From the cell containing the given text, extract its center point as (x, y) coordinate. 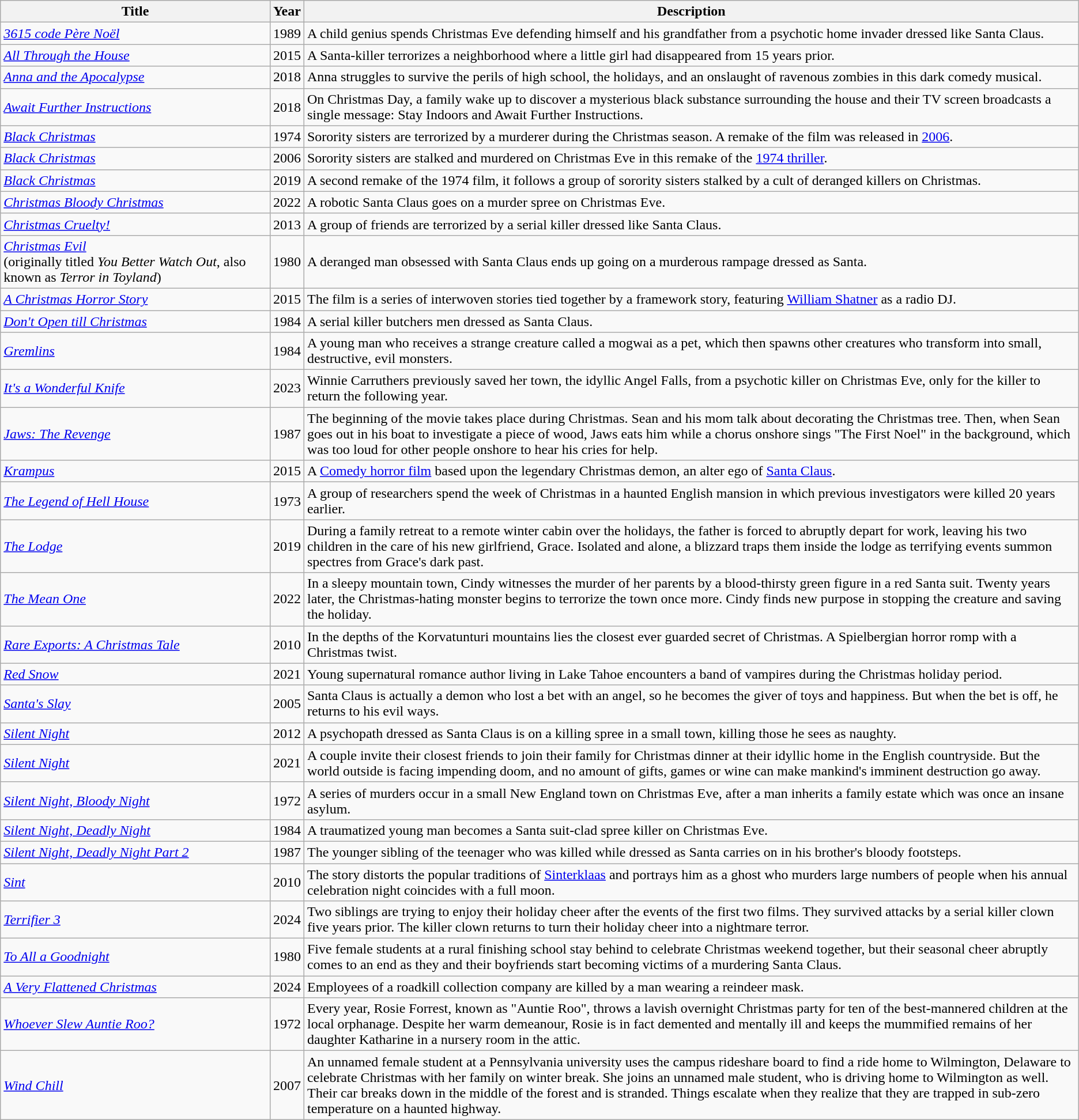
A deranged man obsessed with Santa Claus ends up going on a murderous rampage dressed as Santa. (691, 262)
2012 (287, 733)
Gremlins (135, 351)
2006 (287, 158)
2013 (287, 224)
Sorority sisters are terrorized by a murderer during the Christmas season. A remake of the film was released in 2006. (691, 137)
The younger sibling of the teenager who was killed while dressed as Santa carries on in his brother's bloody footsteps. (691, 852)
Year (287, 12)
Don't Open till Christmas (135, 321)
Description (691, 12)
A traumatized young man becomes a Santa suit-clad spree killer on Christmas Eve. (691, 830)
Anna struggles to survive the perils of high school, the holidays, and an onslaught of ravenous zombies in this dark comedy musical. (691, 77)
Jaws: The Revenge (135, 434)
A serial killer butchers men dressed as Santa Claus. (691, 321)
1974 (287, 137)
1989 (287, 33)
Christmas Bloody Christmas (135, 202)
A group of friends are terrorized by a serial killer dressed like Santa Claus. (691, 224)
It's a Wonderful Knife (135, 388)
Christmas Evil (originally titled You Better Watch Out, also known as Terror in Toyland) (135, 262)
Krampus (135, 471)
A robotic Santa Claus goes on a murder spree on Christmas Eve. (691, 202)
Silent Night, Bloody Night (135, 801)
Wind Chill (135, 1085)
2007 (287, 1085)
Christmas Cruelty! (135, 224)
A group of researchers spend the week of Christmas in a haunted English mansion in which previous investigators were killed 20 years earlier. (691, 501)
In the depths of the Korvatunturi mountains lies the closest ever guarded secret of Christmas. A Spielbergian horror romp with a Christmas twist. (691, 644)
Sint (135, 881)
A series of murders occur in a small New England town on Christmas Eve, after a man inherits a family estate which was once an insane asylum. (691, 801)
Whoever Slew Auntie Roo? (135, 1024)
Silent Night, Deadly Night (135, 830)
A Comedy horror film based upon the legendary Christmas demon, an alter ego of Santa Claus. (691, 471)
Terrifier 3 (135, 920)
2005 (287, 704)
Anna and the Apocalypse (135, 77)
2023 (287, 388)
A psychopath dressed as Santa Claus is on a killing spree in a small town, killing those he sees as naughty. (691, 733)
A Christmas Horror Story (135, 299)
Await Further Instructions (135, 107)
1973 (287, 501)
A child genius spends Christmas Eve defending himself and his grandfather from a psychotic home invader dressed like Santa Claus. (691, 33)
A Santa-killer terrorizes a neighborhood where a little girl had disappeared from 15 years prior. (691, 55)
All Through the House (135, 55)
Sorority sisters are stalked and murdered on Christmas Eve in this remake of the 1974 thriller. (691, 158)
A Very Flattened Christmas (135, 987)
Rare Exports: A Christmas Tale (135, 644)
Title (135, 12)
The Lodge (135, 546)
Silent Night, Deadly Night Part 2 (135, 852)
Santa's Slay (135, 704)
A second remake of the 1974 film, it follows a group of sorority sisters stalked by a cult of deranged killers on Christmas. (691, 180)
The Legend of Hell House (135, 501)
To All a Goodnight (135, 958)
Red Snow (135, 674)
Young supernatural romance author living in Lake Tahoe encounters a band of vampires during the Christmas holiday period. (691, 674)
The film is a series of interwoven stories tied together by a framework story, featuring William Shatner as a radio DJ. (691, 299)
Employees of a roadkill collection company are killed by a man wearing a reindeer mask. (691, 987)
The Mean One (135, 599)
3615 code Père Noël (135, 33)
